Capture the cell that displays the provided text and extract its (X, Y) central coordinate. 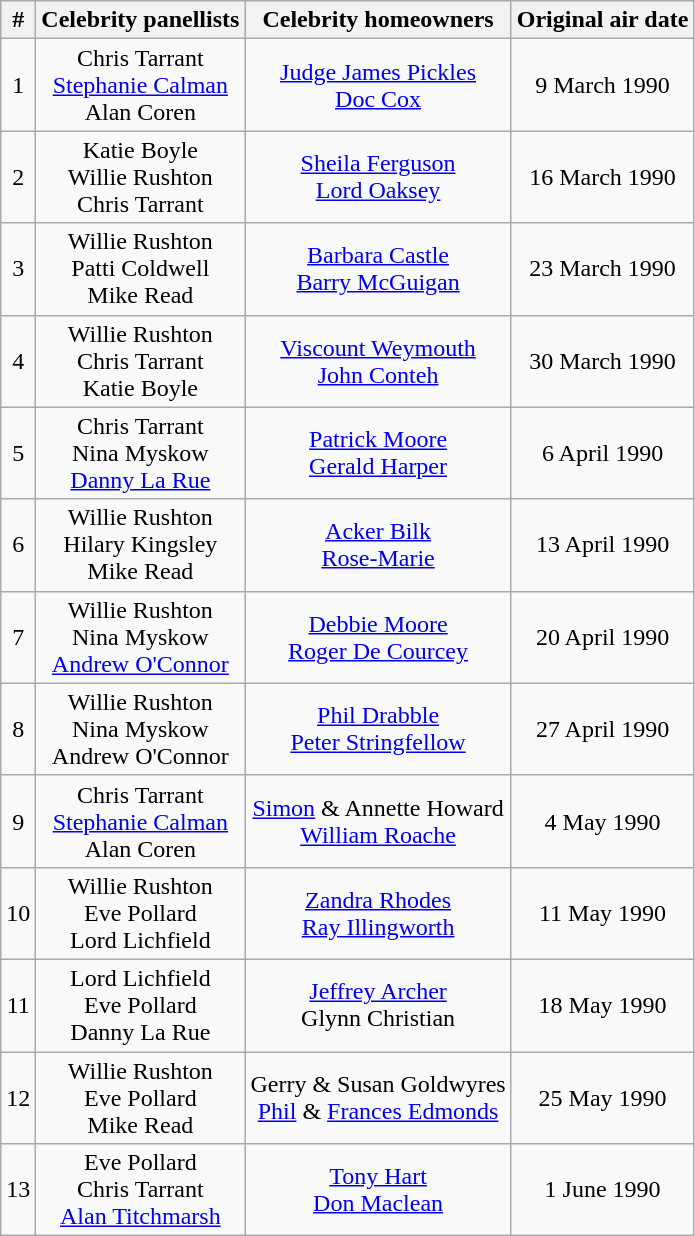
# (18, 20)
Chris TarrantNina MyskowDanny La Rue (140, 453)
9 March 1990 (602, 85)
9 (18, 821)
5 (18, 453)
18 May 1990 (602, 1005)
Viscount WeymouthJohn Conteh (378, 361)
20 April 1990 (602, 637)
Celebrity homeowners (378, 20)
Phil DrabblePeter Stringfellow (378, 729)
Jeffrey ArcherGlynn Christian (378, 1005)
2 (18, 177)
Willie RushtonEve PollardMike Read (140, 1098)
Willie RushtonChris TarrantKatie Boyle (140, 361)
Barbara CastleBarry McGuigan (378, 269)
6 April 1990 (602, 453)
11 (18, 1005)
10 (18, 913)
Sheila FergusonLord Oaksey (378, 177)
Willie RushtonHilary KingsleyMike Read (140, 545)
Celebrity panellists (140, 20)
Original air date (602, 20)
6 (18, 545)
Patrick MooreGerald Harper (378, 453)
Lord LichfieldEve PollardDanny La Rue (140, 1005)
4 (18, 361)
Zandra RhodesRay Illingworth (378, 913)
Willie RushtonEve PollardLord Lichfield (140, 913)
Simon & Annette HowardWilliam Roache (378, 821)
7 (18, 637)
11 May 1990 (602, 913)
Willie RushtonPatti ColdwellMike Read (140, 269)
Eve PollardChris TarrantAlan Titchmarsh (140, 1190)
1 June 1990 (602, 1190)
Tony HartDon Maclean (378, 1190)
27 April 1990 (602, 729)
Katie BoyleWillie RushtonChris Tarrant (140, 177)
16 March 1990 (602, 177)
12 (18, 1098)
4 May 1990 (602, 821)
Debbie MooreRoger De Courcey (378, 637)
23 March 1990 (602, 269)
Judge James PicklesDoc Cox (378, 85)
13 April 1990 (602, 545)
1 (18, 85)
30 March 1990 (602, 361)
8 (18, 729)
13 (18, 1190)
Gerry & Susan GoldwyresPhil & Frances Edmonds (378, 1098)
Acker BilkRose-Marie (378, 545)
3 (18, 269)
25 May 1990 (602, 1098)
